Search for the cell housing the specified text and yield its (X, Y) center coordinate. 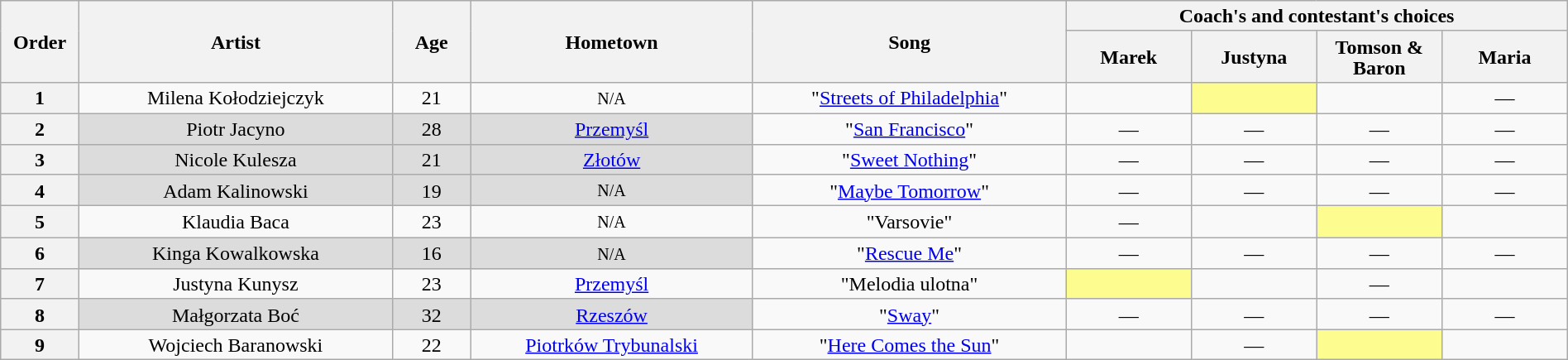
Rzeszów (612, 314)
Justyna (1255, 56)
Piotrków Trybunalski (612, 344)
Klaudia Baca (235, 222)
"Maybe Tomorrow" (910, 190)
28 (432, 129)
"Here Comes the Sun" (910, 344)
Złotów (612, 159)
Nicole Kulesza (235, 159)
Age (432, 41)
16 (432, 253)
6 (40, 253)
32 (432, 314)
"Varsovie" (910, 222)
Małgorzata Boć (235, 314)
"Sway" (910, 314)
Artist (235, 41)
"Streets of Philadelphia" (910, 98)
5 (40, 222)
Tomson & Baron (1379, 56)
Piotr Jacyno (235, 129)
Hometown (612, 41)
Wojciech Baranowski (235, 344)
Coach's and contestant's choices (1317, 17)
"Rescue Me" (910, 253)
8 (40, 314)
9 (40, 344)
Kinga Kowalkowska (235, 253)
Milena Kołodziejczyk (235, 98)
Maria (1505, 56)
1 (40, 98)
"San Francisco" (910, 129)
Justyna Kunysz (235, 285)
2 (40, 129)
3 (40, 159)
4 (40, 190)
Order (40, 41)
"Melodia ulotna" (910, 285)
"Sweet Nothing" (910, 159)
Adam Kalinowski (235, 190)
19 (432, 190)
7 (40, 285)
22 (432, 344)
Song (910, 41)
Marek (1129, 56)
